Detect which cell encompasses the target text, then output its [X, Y] center coordinate. 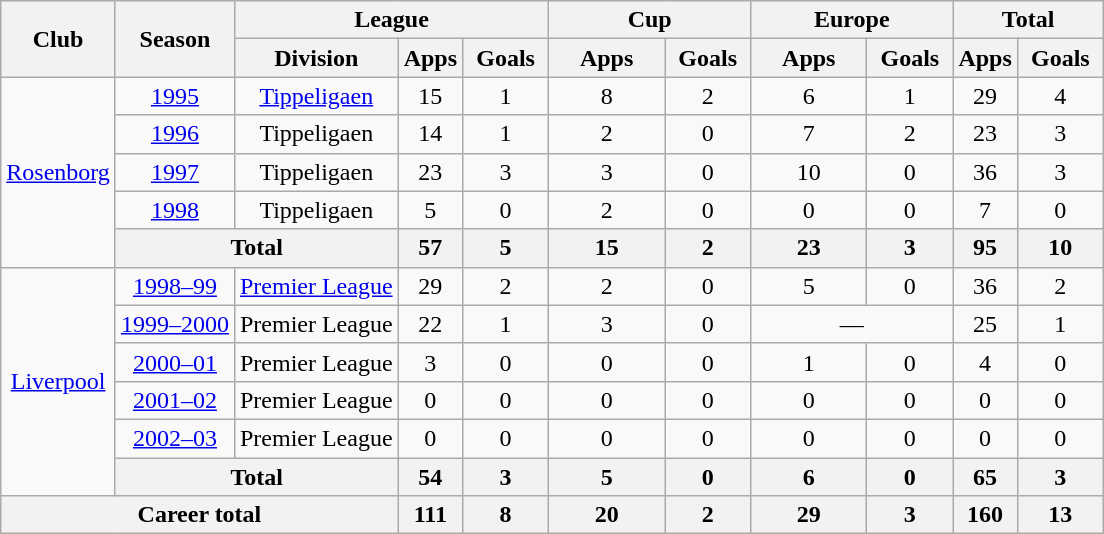
54 [430, 477]
20 [607, 515]
22 [430, 324]
Season [174, 39]
13 [1060, 515]
Liverpool [58, 381]
1997 [174, 172]
14 [430, 134]
25 [985, 324]
57 [430, 248]
160 [985, 515]
1998 [174, 210]
— [852, 324]
1996 [174, 134]
Division [316, 58]
Cup [650, 20]
1999–2000 [174, 324]
League [391, 20]
111 [430, 515]
1998–99 [174, 286]
95 [985, 248]
Club [58, 39]
Rosenborg [58, 172]
1995 [174, 96]
2002–03 [174, 438]
Career total [200, 515]
65 [985, 477]
2001–02 [174, 400]
2000–01 [174, 362]
Europe [852, 20]
